Determine the (X, Y) coordinate at the center of the cell enclosing the given text.  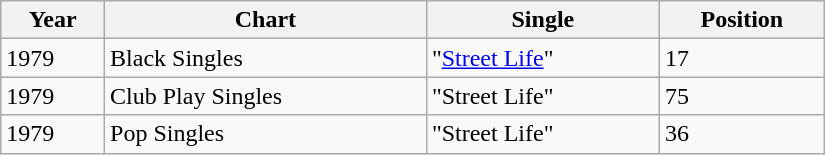
Year (53, 20)
Position (742, 20)
Black Singles (266, 58)
17 (742, 58)
75 (742, 96)
Pop Singles (266, 134)
36 (742, 134)
Chart (266, 20)
Single (542, 20)
Club Play Singles (266, 96)
